Scan for the cell matching the given text and deliver its (x, y) coordinate at center. 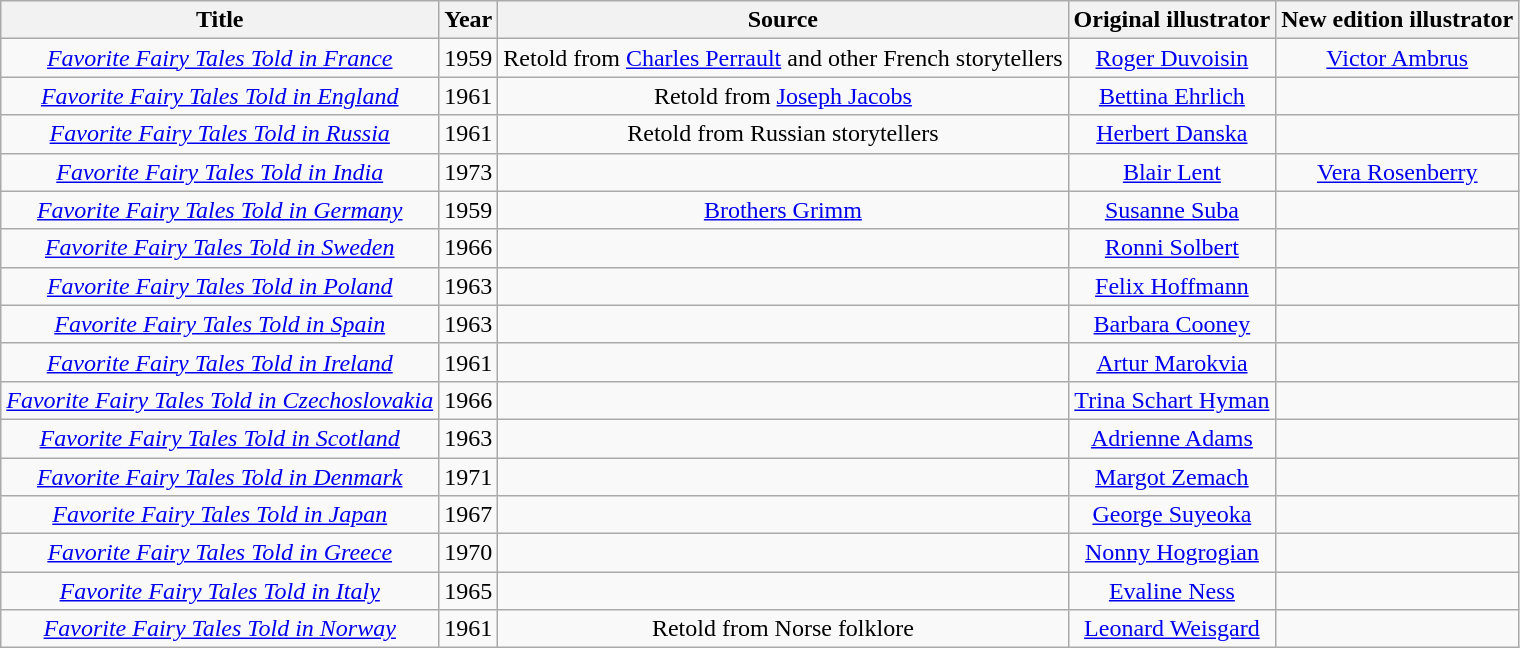
Barbara Cooney (1172, 324)
Favorite Fairy Tales Told in France (220, 58)
Favorite Fairy Tales Told in Ireland (220, 362)
Vera Rosenberry (1398, 172)
Title (220, 20)
Favorite Fairy Tales Told in England (220, 96)
Blair Lent (1172, 172)
1973 (468, 172)
Susanne Suba (1172, 210)
George Suyeoka (1172, 515)
Retold from Russian storytellers (783, 134)
Trina Schart Hyman (1172, 400)
Favorite Fairy Tales Told in Russia (220, 134)
New edition illustrator (1398, 20)
Original illustrator (1172, 20)
Favorite Fairy Tales Told in Scotland (220, 438)
Bettina Ehrlich (1172, 96)
Favorite Fairy Tales Told in Norway (220, 629)
Ronni Solbert (1172, 248)
Retold from Norse folklore (783, 629)
Favorite Fairy Tales Told in India (220, 172)
Retold from Joseph Jacobs (783, 96)
Margot Zemach (1172, 477)
1970 (468, 553)
1965 (468, 591)
Felix Hoffmann (1172, 286)
Favorite Fairy Tales Told in Poland (220, 286)
Artur Marokvia (1172, 362)
1971 (468, 477)
Nonny Hogrogian (1172, 553)
Favorite Fairy Tales Told in Denmark (220, 477)
Roger Duvoisin (1172, 58)
1967 (468, 515)
Favorite Fairy Tales Told in Germany (220, 210)
Favorite Fairy Tales Told in Japan (220, 515)
Victor Ambrus (1398, 58)
Evaline Ness (1172, 591)
Herbert Danska (1172, 134)
Favorite Fairy Tales Told in Spain (220, 324)
Year (468, 20)
Adrienne Adams (1172, 438)
Favorite Fairy Tales Told in Czechoslovakia (220, 400)
Favorite Fairy Tales Told in Sweden (220, 248)
Favorite Fairy Tales Told in Greece (220, 553)
Brothers Grimm (783, 210)
Favorite Fairy Tales Told in Italy (220, 591)
Retold from Charles Perrault and other French storytellers (783, 58)
Leonard Weisgard (1172, 629)
Source (783, 20)
